Detect which cell encompasses the target text, then output its [x, y] center coordinate. 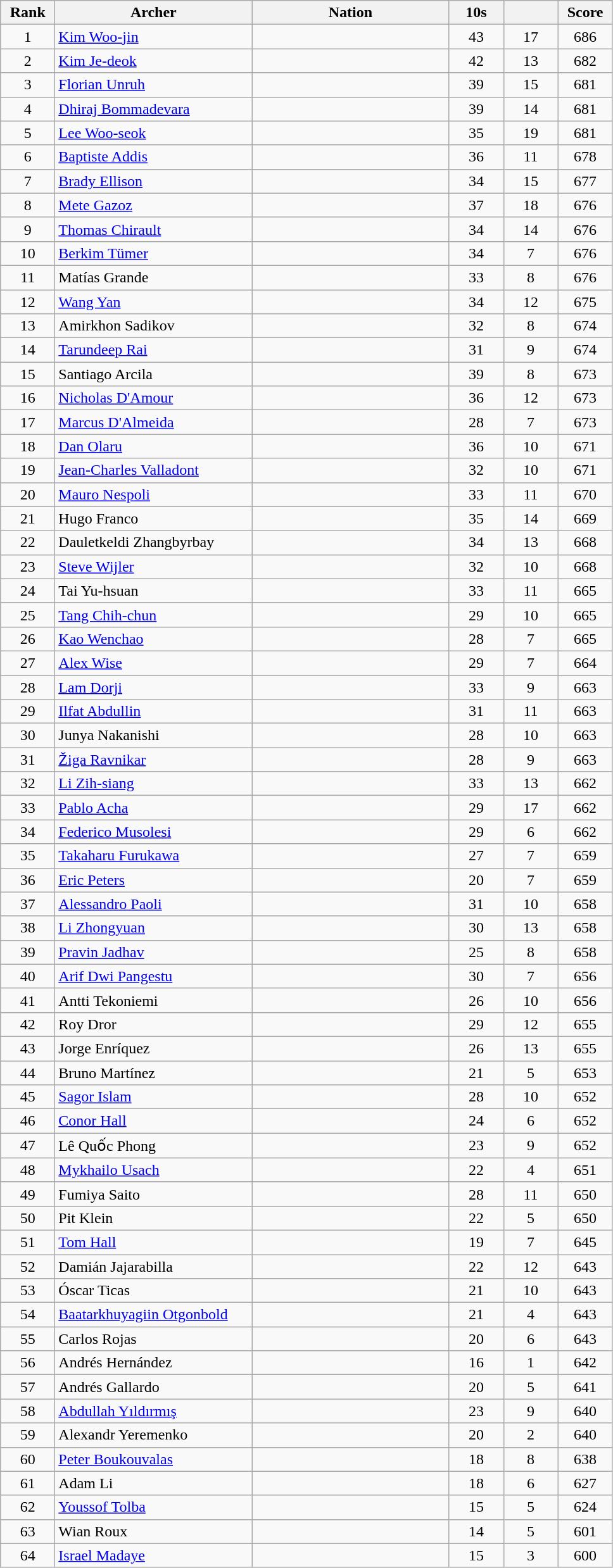
38 [28, 928]
Roy Dror [153, 1024]
Archer [153, 13]
Dhiraj Bommadevara [153, 109]
Nicholas D'Amour [153, 398]
55 [28, 1339]
Wian Roux [153, 1531]
686 [585, 37]
Mykhailo Usach [153, 1170]
56 [28, 1363]
44 [28, 1073]
624 [585, 1507]
Óscar Ticas [153, 1291]
Kao Wenchao [153, 639]
61 [28, 1483]
62 [28, 1507]
Žiga Ravnikar [153, 760]
Federico Musolesi [153, 832]
Antti Tekoniemi [153, 1000]
Matías Grande [153, 277]
10s [476, 13]
Tang Chih-chun [153, 615]
641 [585, 1387]
Thomas Chirault [153, 229]
Kim Je-deok [153, 61]
Wang Yan [153, 302]
600 [585, 1555]
Arif Dwi Pangestu [153, 976]
Mete Gazoz [153, 205]
Damián Jajarabilla [153, 1267]
58 [28, 1411]
651 [585, 1170]
Florian Unruh [153, 85]
677 [585, 181]
Steve Wijler [153, 567]
Bruno Martínez [153, 1073]
Kim Woo-jin [153, 37]
Youssof Tolba [153, 1507]
Lam Dorji [153, 687]
Andrés Hernández [153, 1363]
Takaharu Furukawa [153, 856]
642 [585, 1363]
664 [585, 663]
57 [28, 1387]
Junya Nakanishi [153, 736]
Jorge Enríquez [153, 1048]
41 [28, 1000]
64 [28, 1555]
45 [28, 1097]
601 [585, 1531]
Berkim Tümer [153, 253]
Baptiste Addis [153, 157]
Pablo Acha [153, 808]
627 [585, 1483]
Dauletkeldi Zhangbyrbay [153, 543]
653 [585, 1073]
Li Zhongyuan [153, 928]
54 [28, 1315]
682 [585, 61]
Amirkhon Sadikov [153, 326]
Tom Hall [153, 1242]
Jean-Charles Valladont [153, 470]
Score [585, 13]
Li Zih-siang [153, 784]
Hugo Franco [153, 518]
Carlos Rojas [153, 1339]
670 [585, 494]
52 [28, 1267]
638 [585, 1459]
63 [28, 1531]
Abdullah Yıldırmış [153, 1411]
53 [28, 1291]
Baatarkhuyagiin Otgonbold [153, 1315]
Tai Yu-hsuan [153, 591]
Alex Wise [153, 663]
Lee Woo-seok [153, 133]
Fumiya Saito [153, 1194]
Andrés Gallardo [153, 1387]
40 [28, 976]
60 [28, 1459]
49 [28, 1194]
50 [28, 1218]
59 [28, 1435]
48 [28, 1170]
46 [28, 1121]
Conor Hall [153, 1121]
Nation [351, 13]
645 [585, 1242]
Peter Boukouvalas [153, 1459]
Lê Quốc Phong [153, 1146]
675 [585, 302]
Rank [28, 13]
51 [28, 1242]
Pravin Jadhav [153, 952]
Adam Li [153, 1483]
Pit Klein [153, 1218]
47 [28, 1146]
669 [585, 518]
Ilfat Abdullin [153, 712]
Marcus D'Almeida [153, 422]
678 [585, 157]
Dan Olaru [153, 446]
Eric Peters [153, 880]
Tarundeep Rai [153, 350]
Brady Ellison [153, 181]
Mauro Nespoli [153, 494]
Israel Madaye [153, 1555]
Alessandro Paoli [153, 904]
Santiago Arcila [153, 374]
Sagor Islam [153, 1097]
Alexandr Yeremenko [153, 1435]
